From the cell containing the given text, extract its center point as [x, y] coordinate. 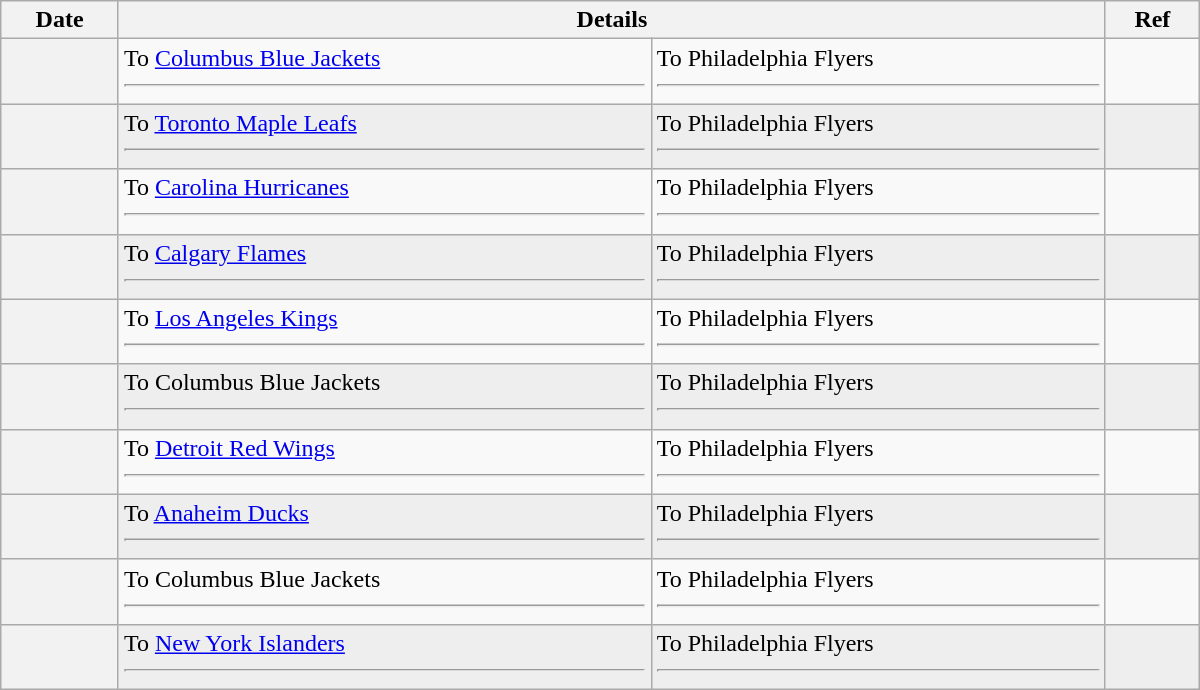
To Calgary Flames [384, 266]
To New York Islanders [384, 656]
Ref [1152, 20]
To Los Angeles Kings [384, 332]
To Carolina Hurricanes [384, 202]
Details [612, 20]
To Anaheim Ducks [384, 526]
Date [60, 20]
To Toronto Maple Leafs [384, 136]
To Detroit Red Wings [384, 462]
